Find where the given text appears and provide that cell's center as [X, Y] coordinate. 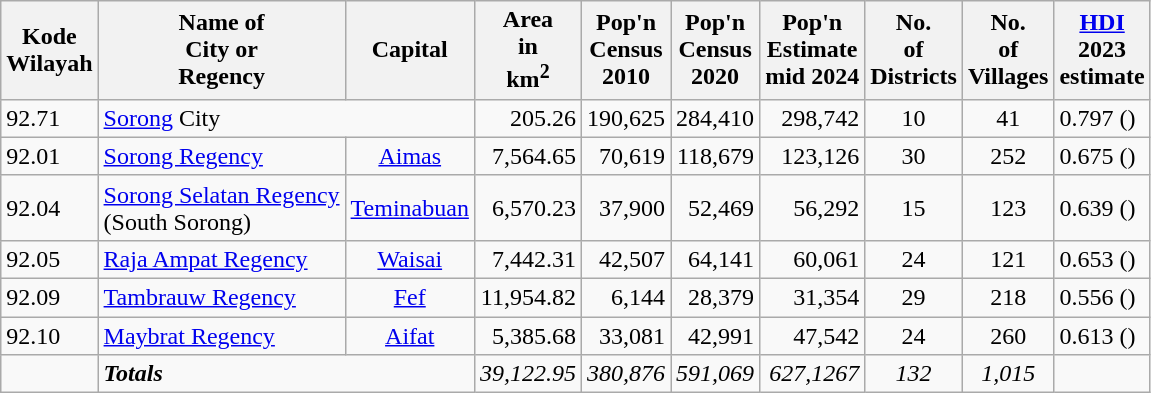
Sorong Regency [222, 156]
205.26 [528, 118]
Maybrat Regency [222, 336]
0.639 () [1102, 208]
Aifat [410, 336]
47,542 [812, 336]
92.09 [50, 298]
380,876 [626, 374]
11,954.82 [528, 298]
Fef [410, 298]
29 [914, 298]
No. of Villages [1008, 50]
252 [1008, 156]
132 [914, 374]
37,900 [626, 208]
1,015 [1008, 374]
HDI2023estimate [1102, 50]
Pop'nEstimatemid 2024 [812, 50]
28,379 [716, 298]
5,385.68 [528, 336]
No. of Districts [914, 50]
6,144 [626, 298]
42,991 [716, 336]
123,126 [812, 156]
Capital [410, 50]
0.653 () [1102, 259]
52,469 [716, 208]
123 [1008, 208]
260 [1008, 336]
10 [914, 118]
60,061 [812, 259]
39,122.95 [528, 374]
15 [914, 208]
Aimas [410, 156]
92.01 [50, 156]
0.797 () [1102, 118]
KodeWilayah [50, 50]
284,410 [716, 118]
118,679 [716, 156]
Pop'nCensus2020 [716, 50]
Totals [286, 374]
42,507 [626, 259]
92.10 [50, 336]
Teminabuan [410, 208]
33,081 [626, 336]
31,354 [812, 298]
Sorong City [286, 118]
30 [914, 156]
591,069 [716, 374]
7,564.65 [528, 156]
92.04 [50, 208]
41 [1008, 118]
190,625 [626, 118]
121 [1008, 259]
Tambrauw Regency [222, 298]
Name ofCity orRegency [222, 50]
Sorong Selatan Regency (South Sorong) [222, 208]
0.613 () [1102, 336]
0.556 () [1102, 298]
627,1267 [812, 374]
Pop'nCensus2010 [626, 50]
Area inkm2 [528, 50]
298,742 [812, 118]
70,619 [626, 156]
64,141 [716, 259]
92.71 [50, 118]
92.05 [50, 259]
56,292 [812, 208]
218 [1008, 298]
Raja Ampat Regency [222, 259]
6,570.23 [528, 208]
Waisai [410, 259]
0.675 () [1102, 156]
7,442.31 [528, 259]
